Locate the cell with the specified text and output its [x, y] center coordinate. 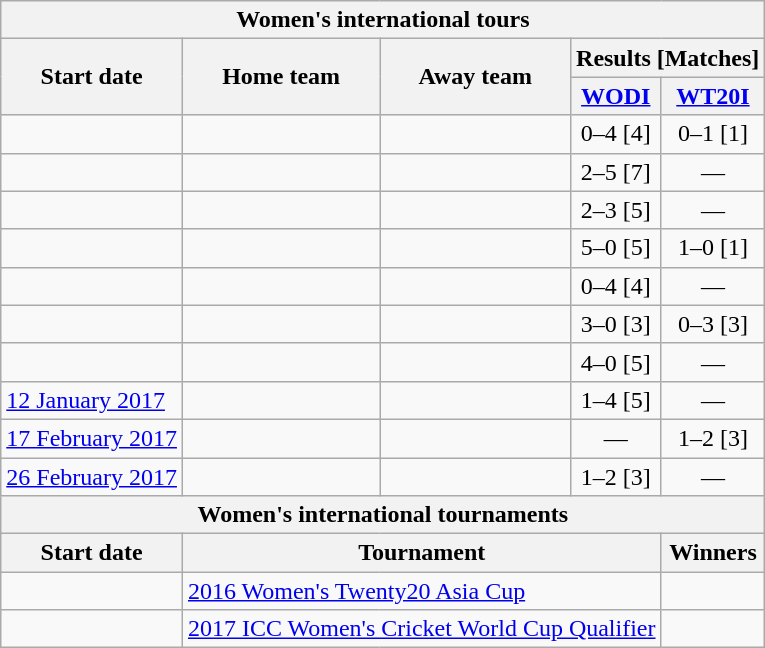
2–3 [5] [616, 210]
Away team [476, 77]
Women's international tours [383, 20]
2016 Women's Twenty20 Asia Cup [422, 591]
2–5 [7] [616, 172]
WODI [616, 96]
Women's international tournaments [383, 515]
26 February 2017 [92, 477]
2017 ICC Women's Cricket World Cup Qualifier [422, 629]
3–0 [3] [616, 324]
WT20I [713, 96]
Tournament [422, 553]
Home team [280, 77]
Winners [713, 553]
4–0 [5] [616, 362]
12 January 2017 [92, 400]
5–0 [5] [616, 248]
0–3 [3] [713, 324]
1–0 [1] [713, 248]
1–4 [5] [616, 400]
Results [Matches] [668, 58]
17 February 2017 [92, 438]
0–1 [1] [713, 134]
